Output the [X, Y] coordinate of the center of the cell containing the given text.  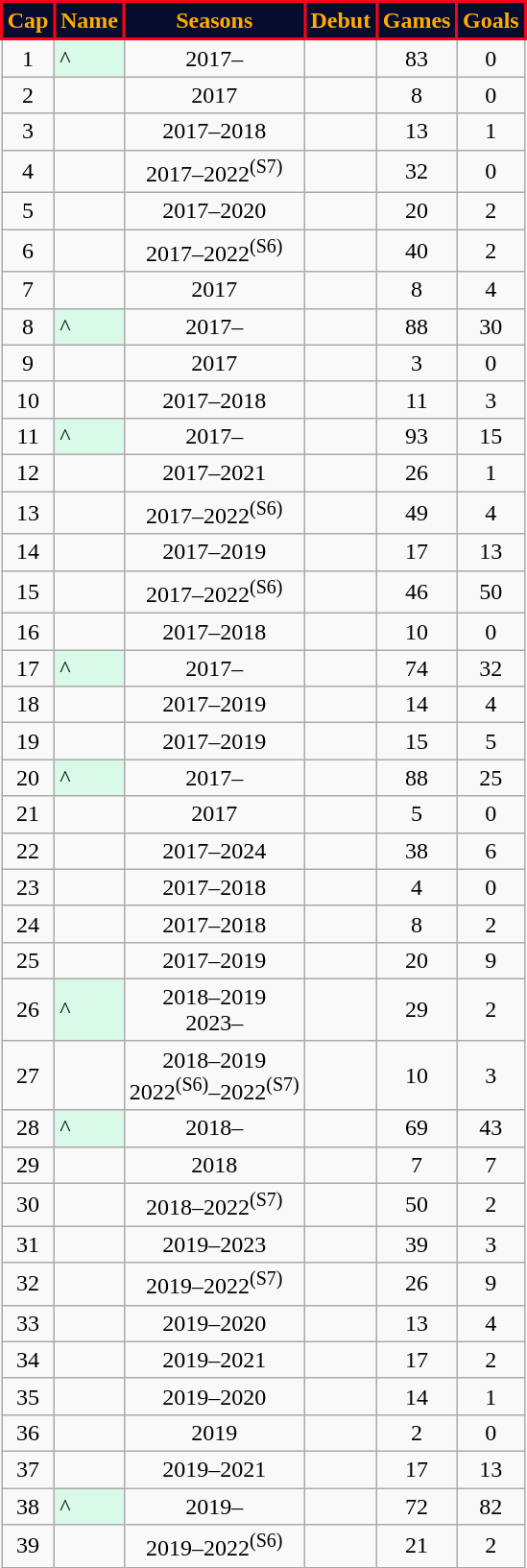
34 [29, 1360]
2018–20192022(S6)–2022(S7) [214, 1075]
Games [417, 21]
2017–2021 [214, 472]
2019–2022(S7) [214, 1285]
2018– [214, 1128]
2018–20192023– [214, 1010]
31 [29, 1244]
82 [491, 1507]
36 [29, 1433]
23 [29, 887]
43 [491, 1128]
2018–2022(S7) [214, 1204]
Seasons [214, 21]
37 [29, 1470]
16 [29, 632]
24 [29, 924]
35 [29, 1396]
Cap [29, 21]
2017–2020 [214, 211]
2019– [214, 1507]
33 [29, 1323]
2017–2024 [214, 851]
2019 [214, 1433]
12 [29, 472]
2019–2022(S6) [214, 1546]
49 [417, 513]
74 [417, 668]
28 [29, 1128]
Debut [340, 21]
46 [417, 591]
93 [417, 436]
Name [90, 21]
83 [417, 58]
69 [417, 1128]
72 [417, 1507]
18 [29, 705]
Goals [491, 21]
2019–2023 [214, 1244]
2017–2022(S7) [214, 171]
40 [417, 252]
27 [29, 1075]
2018 [214, 1165]
19 [29, 741]
22 [29, 851]
